Detect which cell encompasses the target text, then output its [x, y] center coordinate. 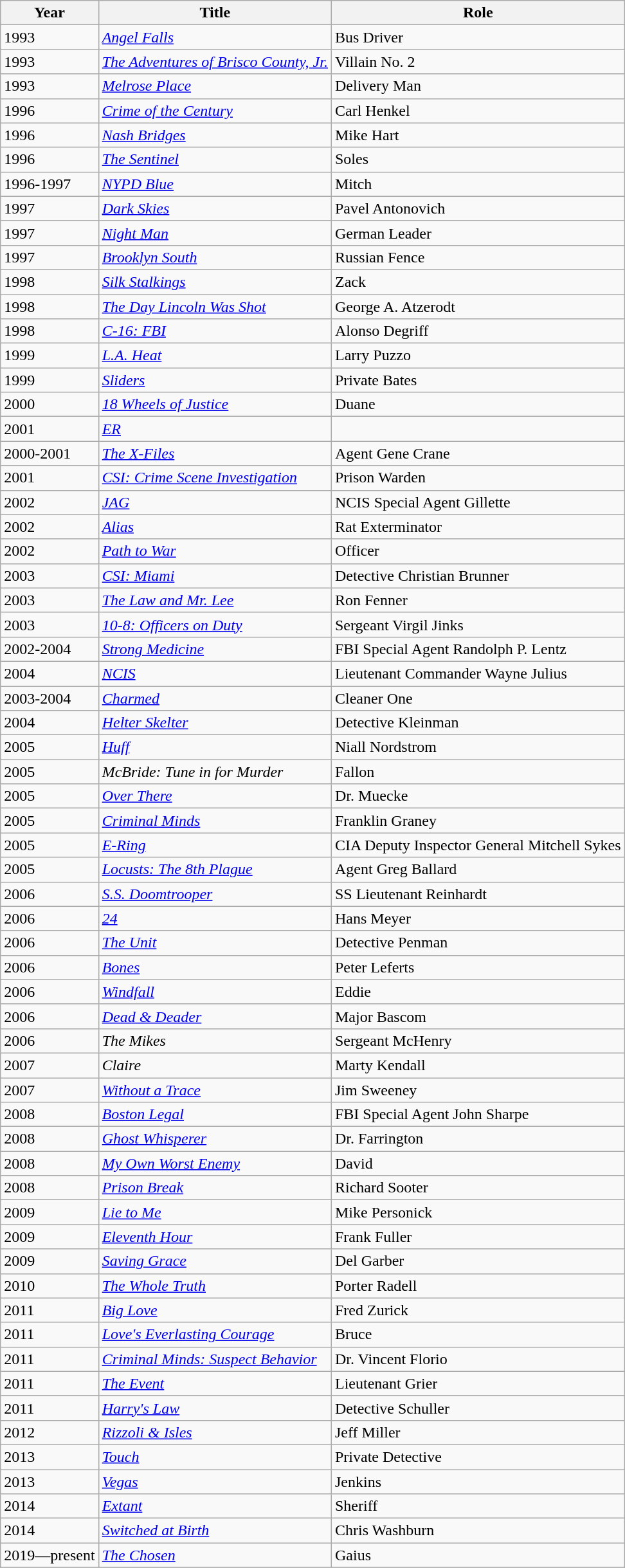
Ghost Whisperer [215, 1139]
Detective Kleinman [478, 723]
Private Detective [478, 1457]
Eddie [478, 992]
S.S. Doomtrooper [215, 894]
Mitch [478, 184]
David [478, 1163]
Extant [215, 1506]
The Sentinel [215, 160]
Brooklyn South [215, 257]
The Mikes [215, 1041]
Role [478, 13]
Mike Hart [478, 135]
Sergeant McHenry [478, 1041]
2000 [50, 405]
Marty Kendall [478, 1065]
Fred Zurick [478, 1310]
C-16: FBI [215, 331]
Dead & Deader [215, 1016]
Saving Grace [215, 1261]
Agent Greg Ballard [478, 870]
Chris Washburn [478, 1531]
Jim Sweeney [478, 1090]
The Day Lincoln Was Shot [215, 307]
The Unit [215, 943]
Hans Meyer [478, 918]
Charmed [215, 698]
Rizzoli & Isles [215, 1432]
FBI Special Agent Randolph P. Lentz [478, 649]
The Adventures of Brisco County, Jr. [215, 62]
Sergeant Virgil Jinks [478, 624]
JAG [215, 502]
Criminal Minds: Suspect Behavior [215, 1359]
NYPD Blue [215, 184]
2003-2004 [50, 698]
CIA Deputy Inspector General Mitchell Sykes [478, 845]
Private Bates [478, 380]
Detective Christian Brunner [478, 576]
Dr. Vincent Florio [478, 1359]
2019—present [50, 1555]
The Law and Mr. Lee [215, 600]
1996-1997 [50, 184]
Alias [215, 527]
Bruce [478, 1335]
Eleventh Hour [215, 1237]
Dr. Farrington [478, 1139]
Huff [215, 747]
Niall Nordstrom [478, 747]
2012 [50, 1432]
Detective Penman [478, 943]
E-Ring [215, 845]
Franklin Graney [478, 821]
The Whole Truth [215, 1286]
Over There [215, 796]
Ron Fenner [478, 600]
Bones [215, 967]
Helter Skelter [215, 723]
Officer [478, 551]
McBride: Tune in for Murder [215, 772]
Delivery Man [478, 86]
2010 [50, 1286]
Path to War [215, 551]
Jeff Miller [478, 1432]
Major Bascom [478, 1016]
Lieutenant Grier [478, 1383]
Carl Henkel [478, 111]
George A. Atzerodt [478, 307]
The Chosen [215, 1555]
Sliders [215, 380]
Without a Trace [215, 1090]
Angel Falls [215, 37]
Lieutenant Commander Wayne Julius [478, 673]
Nash Bridges [215, 135]
10-8: Officers on Duty [215, 624]
Detective Schuller [478, 1408]
Pavel Antonovich [478, 208]
Jenkins [478, 1481]
Big Love [215, 1310]
Larry Puzzo [478, 356]
Year [50, 13]
Richard Sooter [478, 1188]
2000-2001 [50, 453]
Night Man [215, 233]
Strong Medicine [215, 649]
Prison Break [215, 1188]
Peter Leferts [478, 967]
Del Garber [478, 1261]
NCIS Special Agent Gillette [478, 502]
Criminal Minds [215, 821]
Russian Fence [478, 257]
Sheriff [478, 1506]
Mike Personick [478, 1212]
Title [215, 13]
Duane [478, 405]
German Leader [478, 233]
Lie to Me [215, 1212]
Gaius [478, 1555]
Soles [478, 160]
Claire [215, 1065]
SS Lieutenant Reinhardt [478, 894]
CSI: Crime Scene Investigation [215, 478]
Rat Exterminator [478, 527]
24 [215, 918]
Harry's Law [215, 1408]
Crime of the Century [215, 111]
The Event [215, 1383]
Fallon [478, 772]
Dr. Muecke [478, 796]
Villain No. 2 [478, 62]
NCIS [215, 673]
Switched at Birth [215, 1531]
My Own Worst Enemy [215, 1163]
Alonso Degriff [478, 331]
Agent Gene Crane [478, 453]
Melrose Place [215, 86]
Locusts: The 8th Plague [215, 870]
Zack [478, 282]
Dark Skies [215, 208]
FBI Special Agent John Sharpe [478, 1115]
Frank Fuller [478, 1237]
2002-2004 [50, 649]
Touch [215, 1457]
Prison Warden [478, 478]
L.A. Heat [215, 356]
Vegas [215, 1481]
Boston Legal [215, 1115]
Porter Radell [478, 1286]
Cleaner One [478, 698]
The X-Files [215, 453]
Windfall [215, 992]
Silk Stalkings [215, 282]
Love's Everlasting Courage [215, 1335]
ER [215, 429]
CSI: Miami [215, 576]
Bus Driver [478, 37]
18 Wheels of Justice [215, 405]
